Capture the cell that displays the provided text and extract its (x, y) central coordinate. 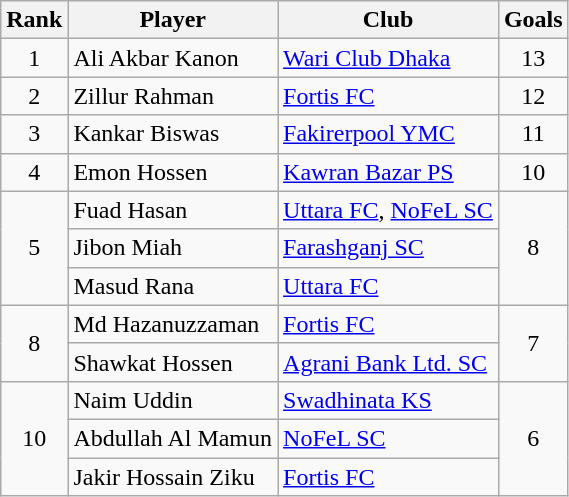
Wari Club Dhaka (388, 58)
Goals (533, 20)
Emon Hossen (173, 172)
Farashganj SC (388, 248)
5 (34, 248)
1 (34, 58)
Fakirerpool YMC (388, 134)
7 (533, 343)
13 (533, 58)
Rank (34, 20)
Md Hazanuzzaman (173, 324)
4 (34, 172)
Fuad Hasan (173, 210)
Ali Akbar Kanon (173, 58)
Masud Rana (173, 286)
Uttara FC, NoFeL SC (388, 210)
Kankar Biswas (173, 134)
Swadhinata KS (388, 400)
Abdullah Al Mamun (173, 438)
Kawran Bazar PS (388, 172)
Zillur Rahman (173, 96)
12 (533, 96)
6 (533, 438)
Jakir Hossain Ziku (173, 477)
11 (533, 134)
Uttara FC (388, 286)
Naim Uddin (173, 400)
Club (388, 20)
Jibon Miah (173, 248)
Agrani Bank Ltd. SC (388, 362)
Shawkat Hossen (173, 362)
3 (34, 134)
Player (173, 20)
NoFeL SC (388, 438)
2 (34, 96)
